Extract the (x, y) coordinate from the center of the cell holding the provided text.  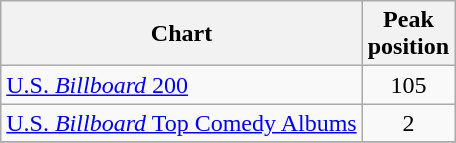
2 (408, 123)
U.S. Billboard 200 (182, 85)
U.S. Billboard Top Comedy Albums (182, 123)
105 (408, 85)
Chart (182, 34)
Peakposition (408, 34)
